Detect which cell encompasses the target text, then output its (X, Y) center coordinate. 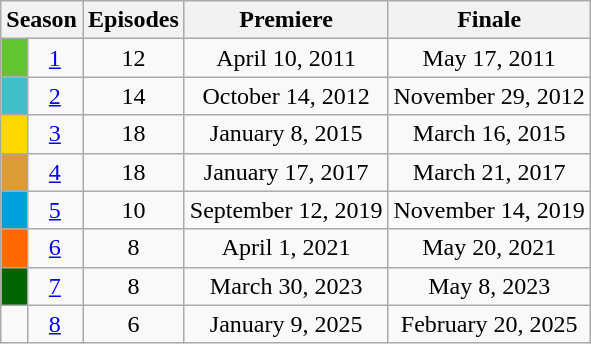
14 (133, 96)
November 14, 2019 (489, 210)
1 (54, 58)
4 (54, 172)
May 20, 2021 (489, 248)
May 8, 2023 (489, 286)
November 29, 2012 (489, 96)
January 17, 2017 (286, 172)
May 17, 2011 (489, 58)
7 (54, 286)
5 (54, 210)
October 14, 2012 (286, 96)
February 20, 2025 (489, 324)
Premiere (286, 20)
3 (54, 134)
September 12, 2019 (286, 210)
Finale (489, 20)
March 30, 2023 (286, 286)
January 8, 2015 (286, 134)
Episodes (133, 20)
March 16, 2015 (489, 134)
March 21, 2017 (489, 172)
10 (133, 210)
January 9, 2025 (286, 324)
April 10, 2011 (286, 58)
12 (133, 58)
April 1, 2021 (286, 248)
Season (42, 20)
2 (54, 96)
